Detect which cell encompasses the target text, then output its (X, Y) center coordinate. 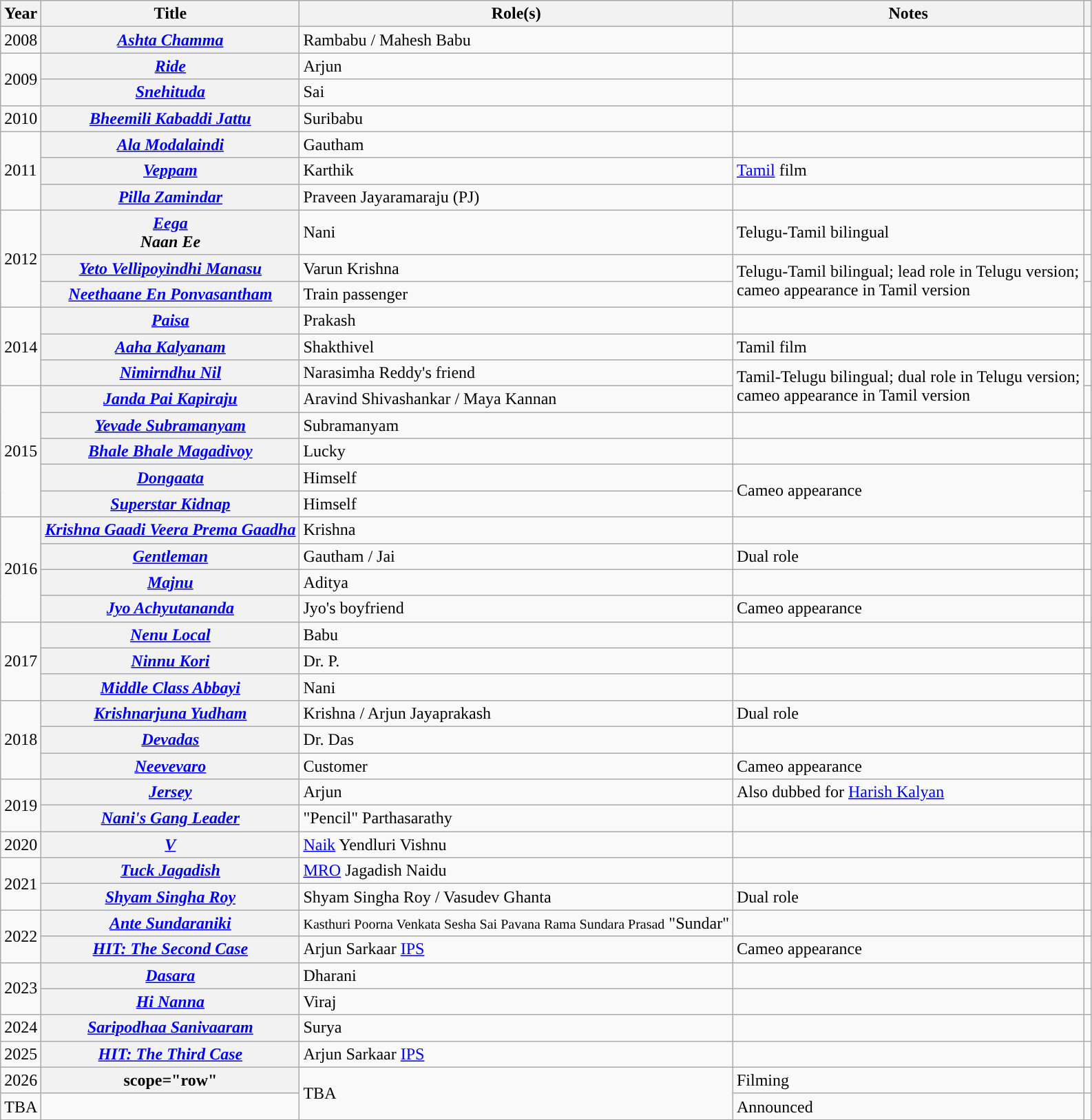
Suribabu (516, 118)
Ride (171, 66)
Yevade Subramanyam (171, 425)
Krishna / Arjun Jayaprakash (516, 713)
HIT: The Second Case (171, 949)
2010 (21, 118)
Aravind Shivashankar / Maya Kannan (516, 399)
Train passenger (516, 294)
Kasthuri Poorna Venkata Sesha Sai Pavana Rama Sundara Prasad "Sundar" (516, 923)
Jersey (171, 792)
Praveen Jayaramaraju (PJ) (516, 197)
2019 (21, 805)
Dr. Das (516, 739)
Neevevaro (171, 766)
Role(s) (516, 14)
Dr. P. (516, 661)
2023 (21, 989)
Gentleman (171, 556)
Notes (907, 14)
Narasimha Reddy's friend (516, 373)
Karthik (516, 171)
2015 (21, 452)
Varun Krishna (516, 268)
Hi Nanna (171, 1002)
Ninnu Kori (171, 661)
Viraj (516, 1002)
Nenu Local (171, 635)
Ashta Chamma (171, 40)
Telugu-Tamil bilingual (907, 233)
2017 (21, 661)
2020 (21, 845)
Tamil-Telugu bilingual; dual role in Telugu version; cameo appearance in Tamil version (907, 386)
Aaha Kalyanam (171, 346)
Pilla Zamindar (171, 197)
Veppam (171, 171)
Jyo Achyutananda (171, 609)
Krishna Gaadi Veera Prema Gaadha (171, 530)
2022 (21, 936)
HIT: The Third Case (171, 1054)
2016 (21, 569)
Dharani (516, 975)
2024 (21, 1028)
Telugu-Tamil bilingual; lead role in Telugu version; cameo appearance in Tamil version (907, 281)
Also dubbed for Harish Kalyan (907, 792)
Krishnarjuna Yudham (171, 713)
Surya (516, 1028)
2008 (21, 40)
Nani's Gang Leader (171, 818)
Customer (516, 766)
2025 (21, 1054)
Middle Class Abbayi (171, 687)
Gautham / Jai (516, 556)
Dongaata (171, 478)
Krishna (516, 530)
V (171, 845)
Majnu (171, 582)
Bheemili Kabaddi Jattu (171, 118)
Superstar Kidnap (171, 504)
Ante Sundaraniki (171, 923)
MRO Jagadish Naidu (516, 871)
Ala Modalaindi (171, 145)
Shyam Singha Roy / Vasudev Ghanta (516, 897)
Saripodhaa Sanivaaram (171, 1028)
Yeto Vellipoyindhi Manasu (171, 268)
Year (21, 14)
Subramanyam (516, 425)
Nimirndhu Nil (171, 373)
Jyo's boyfriend (516, 609)
Tuck Jagadish (171, 871)
Devadas (171, 739)
EegaNaan Ee (171, 233)
Prakash (516, 320)
Paisa (171, 320)
Naik Yendluri Vishnu (516, 845)
Title (171, 14)
Lucky (516, 452)
Dasara (171, 975)
Sai (516, 92)
Bhale Bhale Magadivoy (171, 452)
Aditya (516, 582)
Neethaane En Ponvasantham (171, 294)
Janda Pai Kapiraju (171, 399)
"Pencil" Parthasarathy (516, 818)
Shyam Singha Roy (171, 897)
2012 (21, 259)
Babu (516, 635)
scope="row" (171, 1080)
Gautham (516, 145)
Shakthivel (516, 346)
2021 (21, 884)
2014 (21, 346)
2009 (21, 79)
Snehituda (171, 92)
Rambabu / Mahesh Babu (516, 40)
2018 (21, 739)
2026 (21, 1080)
2011 (21, 171)
Announced (907, 1106)
Filming (907, 1080)
